For the text-containing cell, return its midpoint in [X, Y] coordinate format. 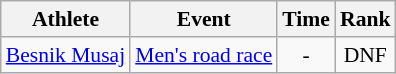
Event [204, 19]
Men's road race [204, 55]
Athlete [66, 19]
Time [306, 19]
Besnik Musaj [66, 55]
- [306, 55]
Rank [366, 19]
DNF [366, 55]
